Identify which cell holds the provided text, then report its (x, y) central coordinate. 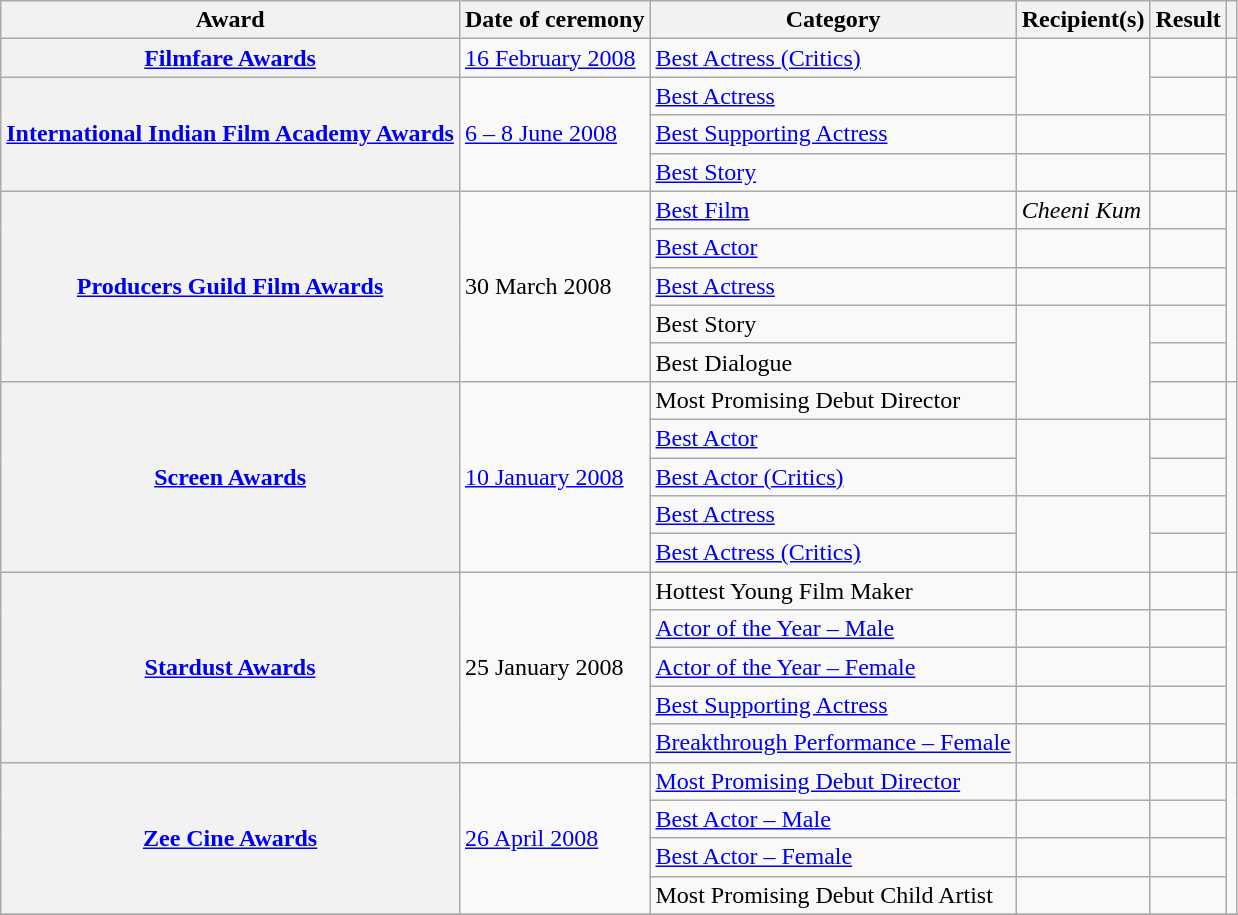
16 February 2008 (554, 58)
Hottest Young Film Maker (833, 591)
Best Film (833, 210)
10 January 2008 (554, 476)
Best Dialogue (833, 362)
Date of ceremony (554, 20)
Filmfare Awards (230, 58)
Cheeni Kum (1083, 210)
International Indian Film Academy Awards (230, 134)
Breakthrough Performance – Female (833, 743)
Most Promising Debut Child Artist (833, 895)
26 April 2008 (554, 838)
Best Actor (Critics) (833, 477)
Award (230, 20)
6 – 8 June 2008 (554, 134)
Best Actor – Male (833, 819)
Result (1188, 20)
Best Actor – Female (833, 857)
Actor of the Year – Male (833, 629)
Recipient(s) (1083, 20)
Category (833, 20)
Screen Awards (230, 476)
25 January 2008 (554, 667)
Actor of the Year – Female (833, 667)
Zee Cine Awards (230, 838)
30 March 2008 (554, 286)
Producers Guild Film Awards (230, 286)
Stardust Awards (230, 667)
